Locate the cell with the specified text and output its [x, y] center coordinate. 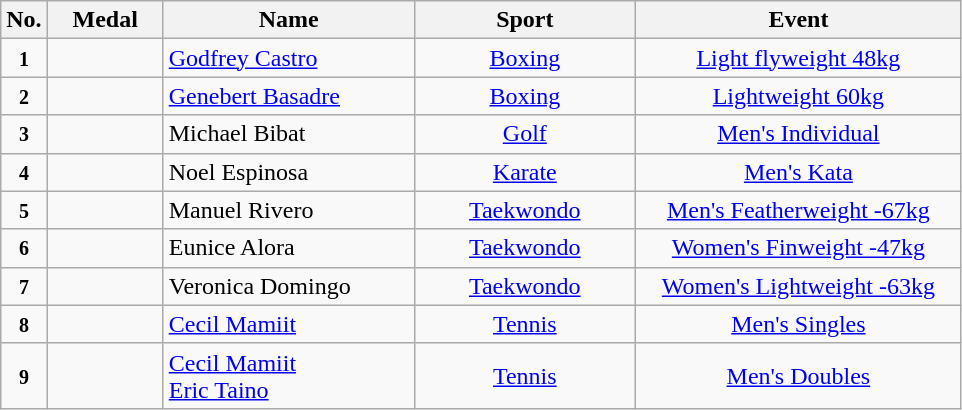
Karate [524, 172]
Men's Featherweight -67kg [798, 210]
Cecil MamiitEric Taino [288, 376]
5 [24, 210]
4 [24, 172]
Medal [105, 20]
1 [24, 58]
Manuel Rivero [288, 210]
Light flyweight 48kg [798, 58]
8 [24, 324]
6 [24, 248]
No. [24, 20]
Golf [524, 134]
Men's Doubles [798, 376]
Men's Singles [798, 324]
2 [24, 96]
Sport [524, 20]
3 [24, 134]
Genebert Basadre [288, 96]
Men's Individual [798, 134]
Godfrey Castro [288, 58]
Event [798, 20]
Women's Finweight -47kg [798, 248]
Cecil Mamiit [288, 324]
Michael Bibat [288, 134]
Noel Espinosa [288, 172]
Eunice Alora [288, 248]
Men's Kata [798, 172]
Lightweight 60kg [798, 96]
9 [24, 376]
Name [288, 20]
Veronica Domingo [288, 286]
7 [24, 286]
Women's Lightweight -63kg [798, 286]
